Pinpoint the cell where the given text exists, returning its (x, y) midpoint coordinate. 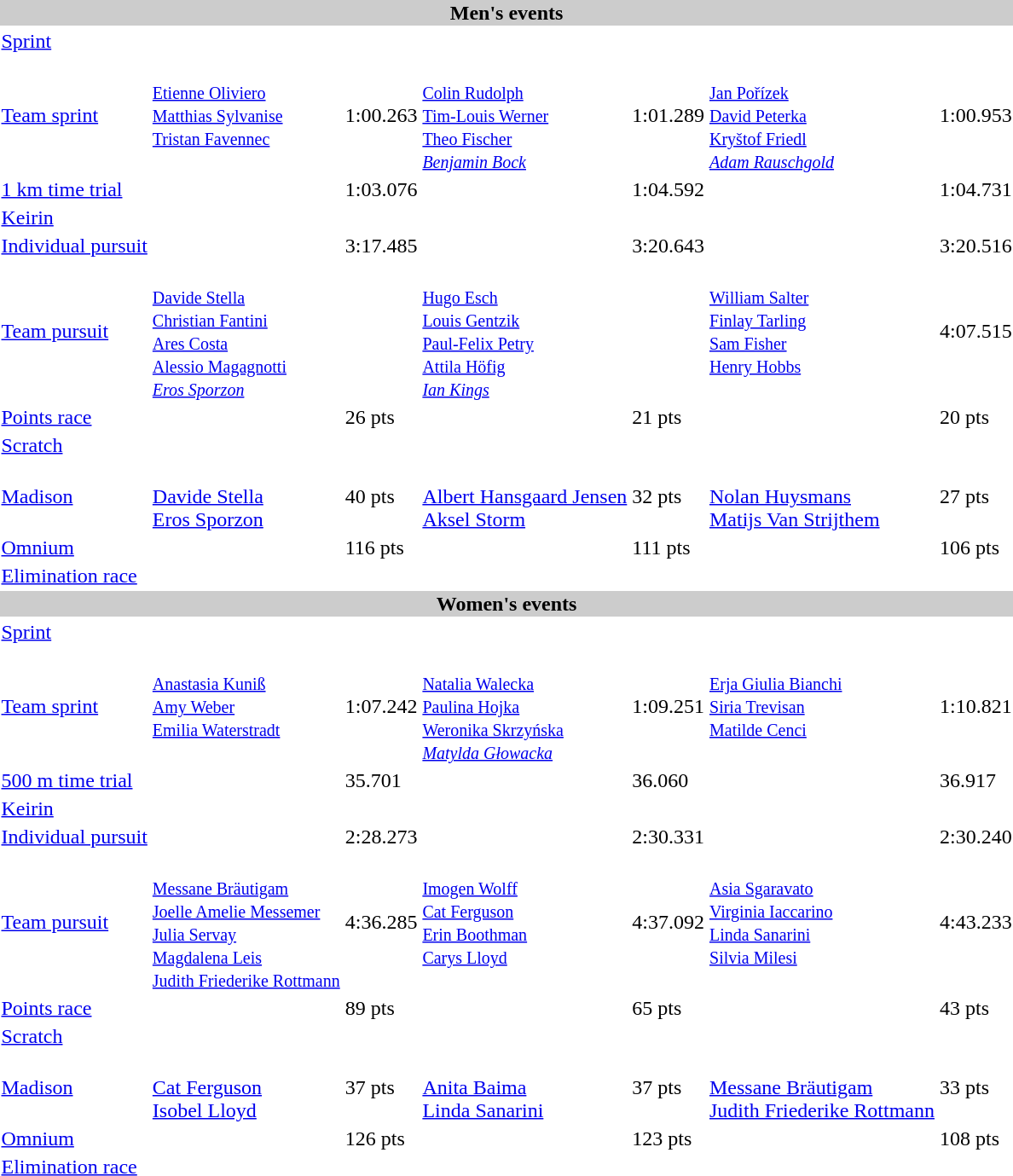
65 pts (669, 1008)
4:43.233 (975, 923)
106 pts (975, 547)
3:17.485 (381, 246)
1:00.953 (975, 115)
Messane BräutigamJoelle Amelie MessemerJulia ServayMagdalena LeisJudith Friederike Rottmann (246, 923)
1:07.242 (381, 706)
Imogen WolffCat FergusonErin BoothmanCarys Lloyd (525, 923)
111 pts (669, 547)
36.060 (669, 780)
3:20.516 (975, 246)
20 pts (975, 417)
Colin RudolphTim-Louis WernerTheo FischerBenjamin Bock (525, 115)
Elimination race (74, 576)
43 pts (975, 1008)
Anastasia KunißAmy WeberEmilia Waterstradt (246, 706)
2:28.273 (381, 837)
Women's events (506, 604)
Jan PořízekDavid PeterkaKryštof FriedlAdam Rauschgold (822, 115)
123 pts (669, 1138)
21 pts (669, 417)
2:30.240 (975, 837)
36.917 (975, 780)
1:04.592 (669, 189)
4:07.515 (975, 331)
Albert Hansgaard JensenAksel Storm (525, 496)
1:01.289 (669, 115)
Nolan HuysmansMatijs Van Strijthem (822, 496)
1:00.263 (381, 115)
William SalterFinlay TarlingSam FisherHenry Hobbs (822, 331)
26 pts (381, 417)
2:30.331 (669, 837)
89 pts (381, 1008)
4:36.285 (381, 923)
3:20.643 (669, 246)
108 pts (975, 1138)
1:03.076 (381, 189)
Anita BaimaLinda Sanarini (525, 1087)
1 km time trial (74, 189)
32 pts (669, 496)
1:10.821 (975, 706)
126 pts (381, 1138)
Davide StellaChristian FantiniAres CostaAlessio MagagnottiEros Sporzon (246, 331)
33 pts (975, 1087)
40 pts (381, 496)
Men's events (506, 13)
4:37.092 (669, 923)
Asia SgaravatoVirginia IaccarinoLinda SanariniSilvia Milesi (822, 923)
Erja Giulia BianchiSiria TrevisanMatilde Cenci (822, 706)
Davide StellaEros Sporzon (246, 496)
35.701 (381, 780)
116 pts (381, 547)
Hugo EschLouis GentzikPaul-Felix PetryAttila HöfigIan Kings (525, 331)
Messane BräutigamJudith Friederike Rottmann (822, 1087)
1:09.251 (669, 706)
1:04.731 (975, 189)
Natalia WaleckaPaulina HojkaWeronika SkrzyńskaMatylda Głowacka (525, 706)
27 pts (975, 496)
500 m time trial (74, 780)
Cat FergusonIsobel Lloyd (246, 1087)
Etienne OlivieroMatthias SylvaniseTristan Favennec (246, 115)
